Return (X, Y) of the center of cell containing provided text 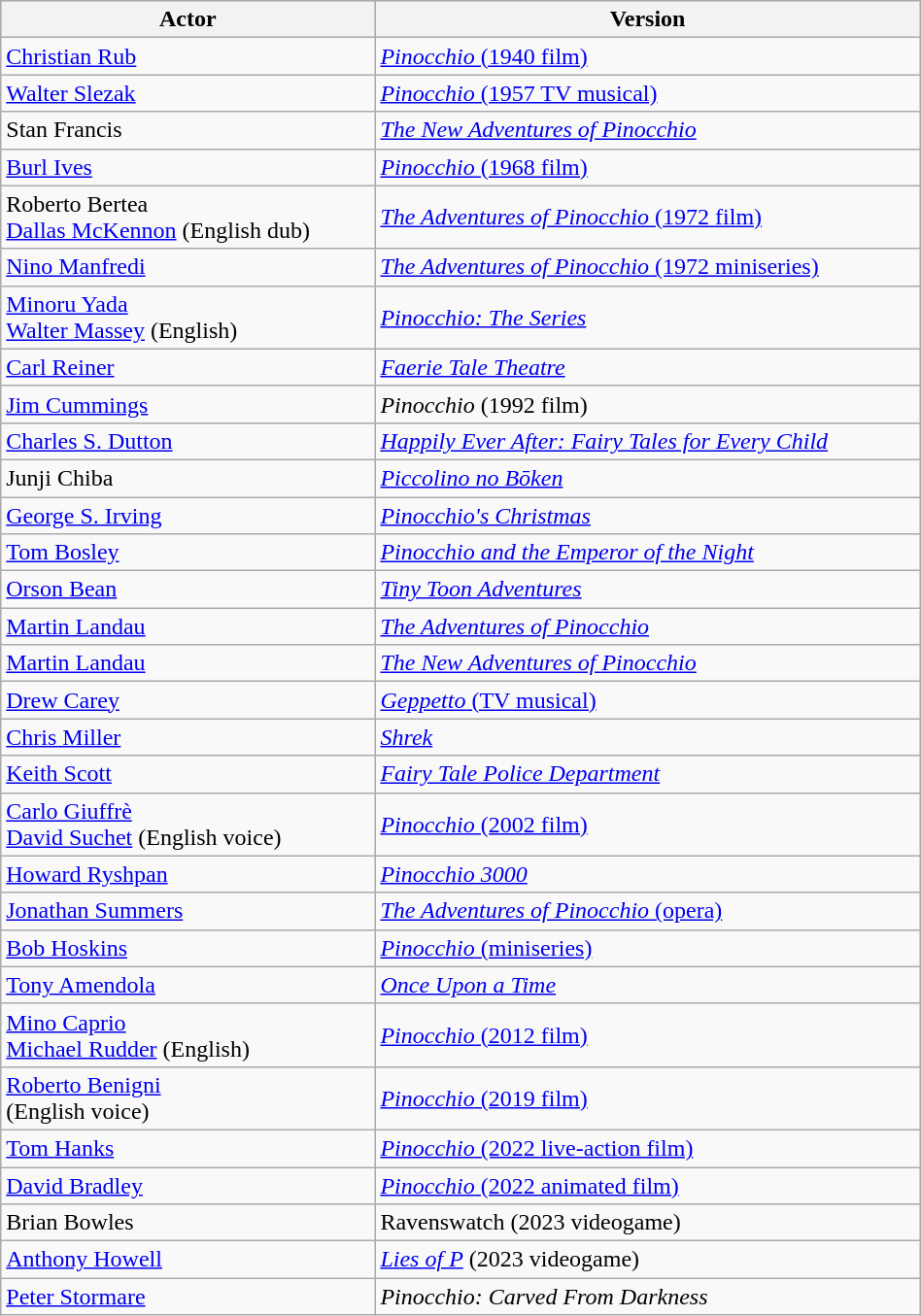
Pinocchio: The Series (647, 317)
Pinocchio (1968 film) (647, 167)
Brian Bowles (188, 1223)
Christian Rub (188, 56)
Ravenswatch (2023 videogame) (647, 1223)
Pinocchio (2002 film) (647, 824)
Carl Reiner (188, 367)
Pinocchio (2022 live-action film) (647, 1148)
Roberto BerteaDallas McKennon (English dub) (188, 218)
Drew Carey (188, 700)
Faerie Tale Theatre (647, 367)
Happily Ever After: Fairy Tales for Every Child (647, 441)
Lies of P (2023 videogame) (647, 1260)
Pinocchio (1992 film) (647, 404)
Tony Amendola (188, 985)
Tom Bosley (188, 553)
Pinocchio (2022 animated film) (647, 1186)
Bob Hoskins (188, 948)
Actor (188, 19)
The Adventures of Pinocchio (647, 626)
Tiny Toon Adventures (647, 590)
Walter Slezak (188, 93)
Chris Miller (188, 737)
Roberto Benigni (English voice) (188, 1097)
Howard Ryshpan (188, 874)
Carlo GiuffrèDavid Suchet (English voice) (188, 824)
Pinocchio (2019 film) (647, 1097)
Peter Stormare (188, 1297)
Version (647, 19)
Pinocchio and the Emperor of the Night (647, 553)
Jim Cummings (188, 404)
Nino Manfredi (188, 267)
Charles S. Dutton (188, 441)
Shrek (647, 737)
Pinocchio's Christmas (647, 516)
Pinocchio: Carved From Darkness (647, 1297)
Pinocchio (1940 film) (647, 56)
Once Upon a Time (647, 985)
Mino CaprioMichael Rudder (English) (188, 1035)
Geppetto (TV musical) (647, 700)
Burl Ives (188, 167)
Pinocchio (1957 TV musical) (647, 93)
Anthony Howell (188, 1260)
The Adventures of Pinocchio (opera) (647, 911)
Fairy Tale Police Department (647, 774)
Pinocchio 3000 (647, 874)
Orson Bean (188, 590)
George S. Irving (188, 516)
Junji Chiba (188, 478)
Pinocchio (miniseries) (647, 948)
Keith Scott (188, 774)
The Adventures of Pinocchio (1972 miniseries) (647, 267)
Piccolino no Bōken (647, 478)
Tom Hanks (188, 1148)
The Adventures of Pinocchio (1972 film) (647, 218)
David Bradley (188, 1186)
Pinocchio (2012 film) (647, 1035)
Stan Francis (188, 130)
Jonathan Summers (188, 911)
Minoru YadaWalter Massey (English) (188, 317)
